Output the (X, Y) coordinate of the center of the cell containing the given text.  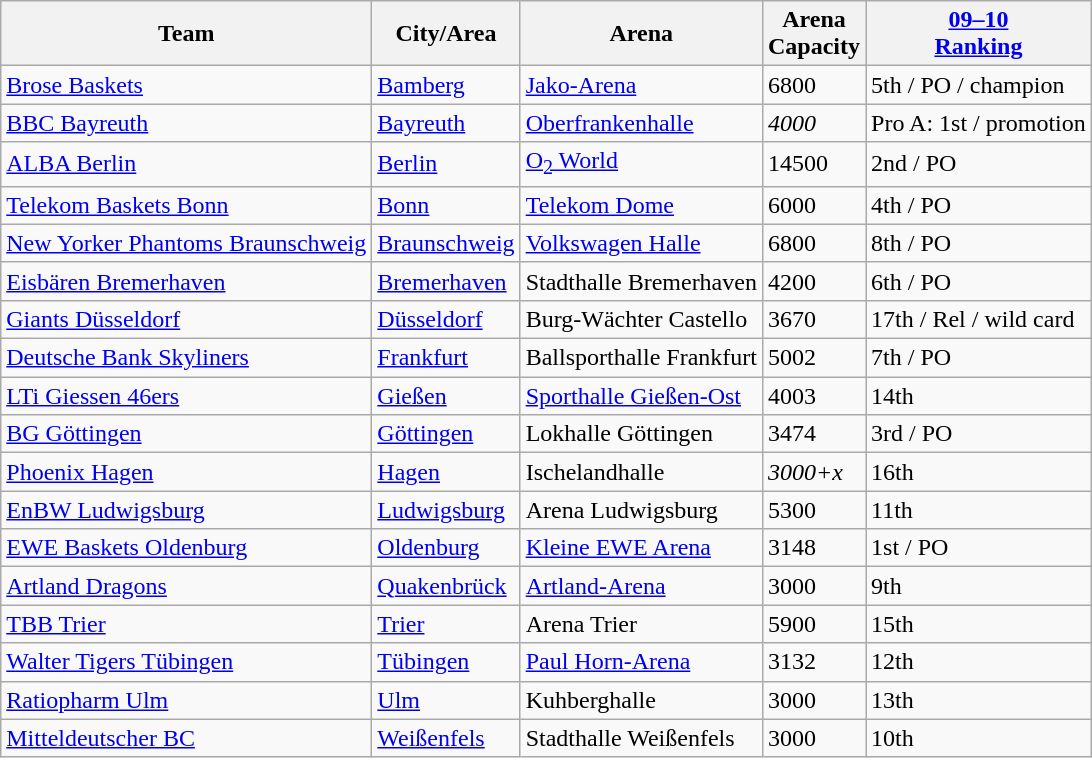
Eisbären Bremerhaven (186, 281)
7th / PO (979, 358)
Telekom Dome (641, 205)
2nd / PO (979, 164)
Arena Trier (641, 624)
8th / PO (979, 243)
Frankfurt (446, 358)
City/Area (446, 34)
Tübingen (446, 662)
Arena Capacity (814, 34)
ALBA Berlin (186, 164)
Burg-Wächter Castello (641, 319)
Stadthalle Bremerhaven (641, 281)
Lokhalle Göttingen (641, 434)
Deutsche Bank Skyliners (186, 358)
9th (979, 586)
09–10 Ranking (979, 34)
Bonn (446, 205)
Artland-Arena (641, 586)
6000 (814, 205)
Kleine EWE Arena (641, 548)
TBB Trier (186, 624)
5th / PO / champion (979, 85)
Weißenfels (446, 738)
Brose Baskets (186, 85)
3474 (814, 434)
BBC Bayreuth (186, 123)
1st / PO (979, 548)
Düsseldorf (446, 319)
3132 (814, 662)
5900 (814, 624)
Jako-Arena (641, 85)
4000 (814, 123)
12th (979, 662)
Walter Tigers Tübingen (186, 662)
Kuhberghalle (641, 700)
13th (979, 700)
Stadthalle Weißenfels (641, 738)
BG Göttingen (186, 434)
Gießen (446, 396)
Arena Ludwigsburg (641, 510)
Ludwigsburg (446, 510)
Pro A: 1st / promotion (979, 123)
EWE Baskets Oldenburg (186, 548)
Oldenburg (446, 548)
3148 (814, 548)
Paul Horn-Arena (641, 662)
Telekom Baskets Bonn (186, 205)
17th / Rel / wild card (979, 319)
3rd / PO (979, 434)
14th (979, 396)
Bayreuth (446, 123)
Bamberg (446, 85)
Berlin (446, 164)
11th (979, 510)
5002 (814, 358)
New Yorker Phantoms Braunschweig (186, 243)
Trier (446, 624)
6th / PO (979, 281)
Team (186, 34)
Hagen (446, 472)
3670 (814, 319)
Ischelandhalle (641, 472)
O2 World (641, 164)
LTi Giessen 46ers (186, 396)
3000+x (814, 472)
Ballsporthalle Frankfurt (641, 358)
Arena (641, 34)
Göttingen (446, 434)
14500 (814, 164)
Oberfrankenhalle (641, 123)
Bremerhaven (446, 281)
10th (979, 738)
Quakenbrück (446, 586)
4003 (814, 396)
Artland Dragons (186, 586)
EnBW Ludwigsburg (186, 510)
4200 (814, 281)
4th / PO (979, 205)
Giants Düsseldorf (186, 319)
Phoenix Hagen (186, 472)
5300 (814, 510)
Ratiopharm Ulm (186, 700)
Volkswagen Halle (641, 243)
16th (979, 472)
Ulm (446, 700)
Mitteldeutscher BC (186, 738)
Sporthalle Gießen-Ost (641, 396)
Braunschweig (446, 243)
15th (979, 624)
